Identify which cell holds the provided text, then report its [X, Y] central coordinate. 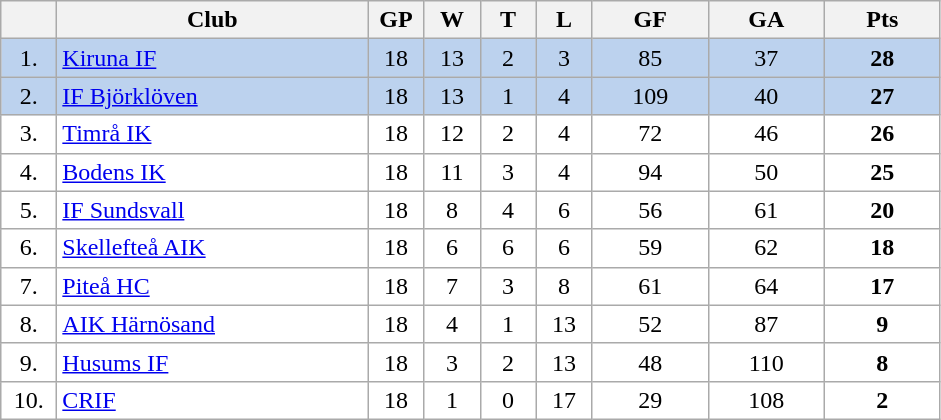
Piteå HC [212, 286]
Bodens IK [212, 172]
0 [508, 400]
10. [29, 400]
GP [396, 20]
50 [766, 172]
109 [650, 96]
25 [882, 172]
6. [29, 248]
1. [29, 58]
CRIF [212, 400]
3. [29, 134]
9 [882, 324]
26 [882, 134]
85 [650, 58]
37 [766, 58]
11 [452, 172]
W [452, 20]
29 [650, 400]
46 [766, 134]
7. [29, 286]
48 [650, 362]
28 [882, 58]
64 [766, 286]
Husums IF [212, 362]
Kiruna IF [212, 58]
94 [650, 172]
87 [766, 324]
L [564, 20]
7 [452, 286]
Skellefteå AIK [212, 248]
12 [452, 134]
Club [212, 20]
IF Sundsvall [212, 210]
GA [766, 20]
56 [650, 210]
110 [766, 362]
62 [766, 248]
9. [29, 362]
IF Björklöven [212, 96]
Pts [882, 20]
40 [766, 96]
Timrå IK [212, 134]
5. [29, 210]
T [508, 20]
108 [766, 400]
72 [650, 134]
52 [650, 324]
27 [882, 96]
20 [882, 210]
2. [29, 96]
8. [29, 324]
4. [29, 172]
GF [650, 20]
59 [650, 248]
AIK Härnösand [212, 324]
